Output the (x, y) coordinate of the center of the cell containing the given text.  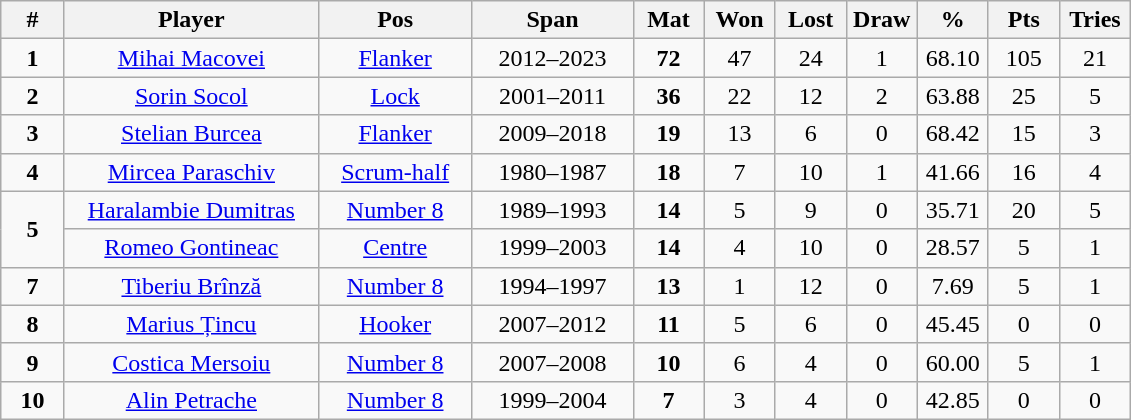
15 (1024, 134)
36 (668, 96)
Romeo Gontineac (191, 248)
1999–2003 (552, 248)
16 (1024, 172)
21 (1094, 58)
1999–2004 (552, 400)
Scrum-half (395, 172)
105 (1024, 58)
Lock (395, 96)
Won (740, 20)
Pts (1024, 20)
Mihai Macovei (191, 58)
25 (1024, 96)
28.57 (952, 248)
41.66 (952, 172)
11 (668, 324)
47 (740, 58)
72 (668, 58)
2007–2008 (552, 362)
42.85 (952, 400)
Costica Mersoiu (191, 362)
Tries (1094, 20)
22 (740, 96)
Centre (395, 248)
68.42 (952, 134)
Alin Petrache (191, 400)
Player (191, 20)
8 (33, 324)
35.71 (952, 210)
24 (810, 58)
2012–2023 (552, 58)
19 (668, 134)
Span (552, 20)
Draw (882, 20)
2009–2018 (552, 134)
2001–2011 (552, 96)
Hooker (395, 324)
Haralambie Dumitras (191, 210)
Stelian Burcea (191, 134)
1980–1987 (552, 172)
Mat (668, 20)
63.88 (952, 96)
60.00 (952, 362)
68.10 (952, 58)
20 (1024, 210)
7.69 (952, 286)
1994–1997 (552, 286)
18 (668, 172)
% (952, 20)
Marius Țincu (191, 324)
Sorin Socol (191, 96)
Mircea Paraschiv (191, 172)
2007–2012 (552, 324)
# (33, 20)
1989–1993 (552, 210)
Lost (810, 20)
Tiberiu Brînză (191, 286)
Pos (395, 20)
45.45 (952, 324)
